Find where the given text appears and provide that cell's center as (x, y) coordinate. 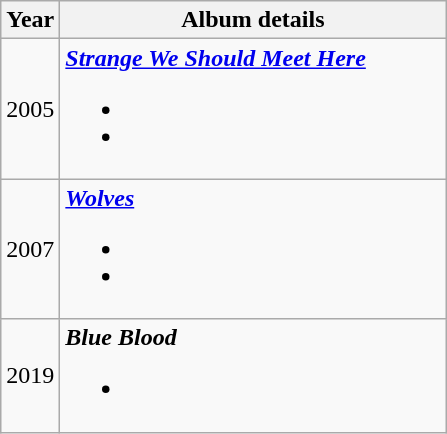
Blue Blood (253, 376)
Album details (253, 20)
2019 (30, 376)
Year (30, 20)
2005 (30, 109)
2007 (30, 249)
Strange We Should Meet Here (253, 109)
Wolves (253, 249)
